Detect which cell encompasses the target text, then output its [X, Y] center coordinate. 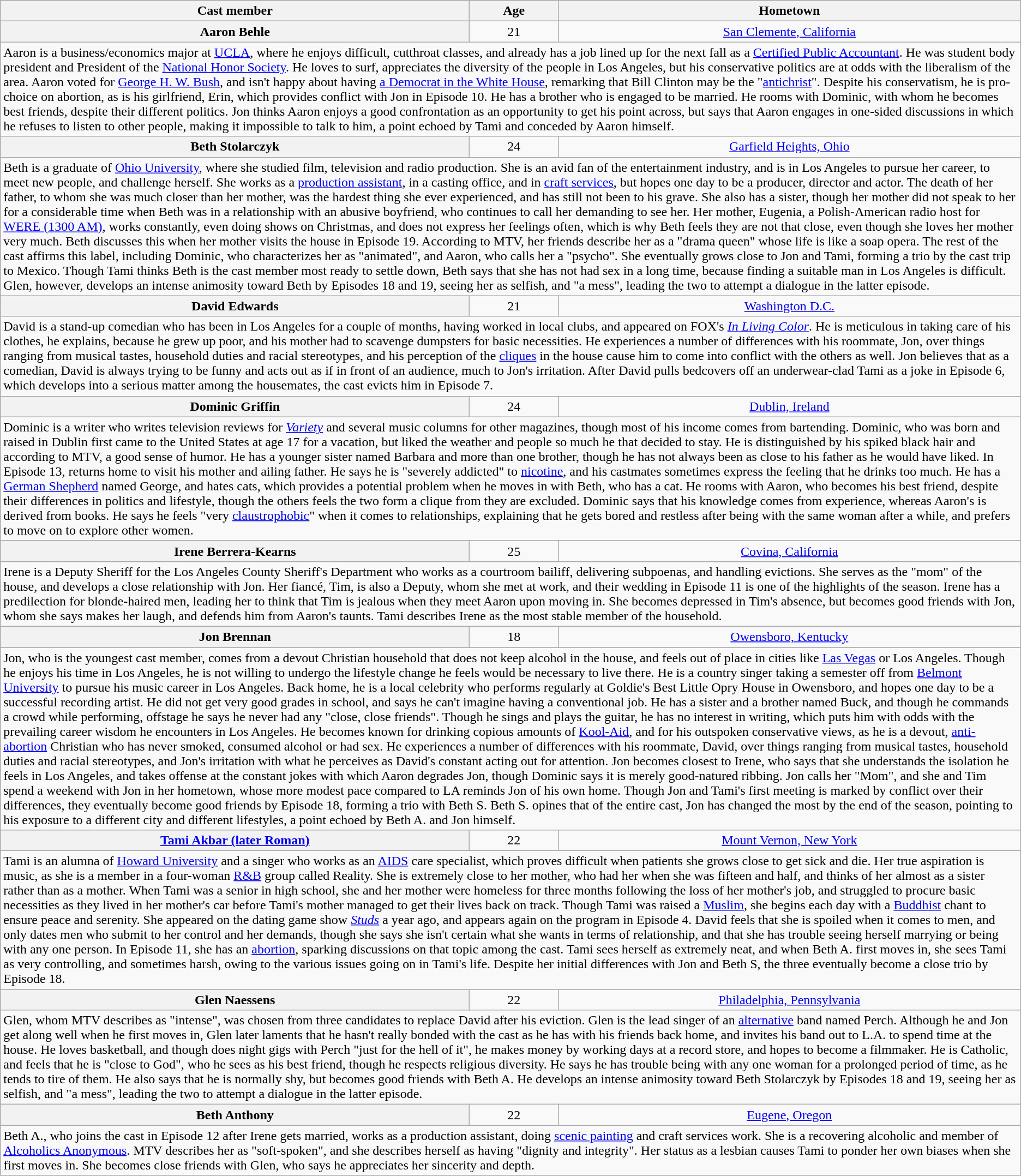
Mount Vernon, New York [789, 841]
Tami Akbar (later Roman) [235, 841]
Jon Brennan [235, 637]
Dominic Griffin [235, 406]
18 [514, 637]
David Edwards [235, 306]
Dublin, Ireland [789, 406]
Aaron Behle [235, 32]
Glen Naessens [235, 1000]
Garfield Heights, Ohio [789, 147]
25 [514, 551]
Washington D.C. [789, 306]
Beth Anthony [235, 1115]
Beth Stolarczyk [235, 147]
Owensboro, Kentucky [789, 637]
Cast member [235, 11]
Age [514, 11]
Irene Berrera-Kearns [235, 551]
Covina, California [789, 551]
Hometown [789, 11]
Philadelphia, Pennsylvania [789, 1000]
San Clemente, California [789, 32]
Eugene, Oregon [789, 1115]
